Output the (X, Y) coordinate of the center of the cell containing the given text.  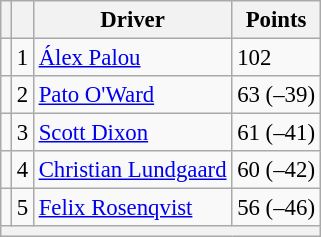
Driver (132, 20)
Álex Palou (132, 58)
4 (22, 170)
56 (–46) (276, 208)
5 (22, 208)
3 (22, 133)
2 (22, 95)
Points (276, 20)
61 (–41) (276, 133)
Scott Dixon (132, 133)
102 (276, 58)
Felix Rosenqvist (132, 208)
60 (–42) (276, 170)
Pato O'Ward (132, 95)
63 (–39) (276, 95)
Christian Lundgaard (132, 170)
1 (22, 58)
